Output the [X, Y] coordinate of the center of the cell containing the given text.  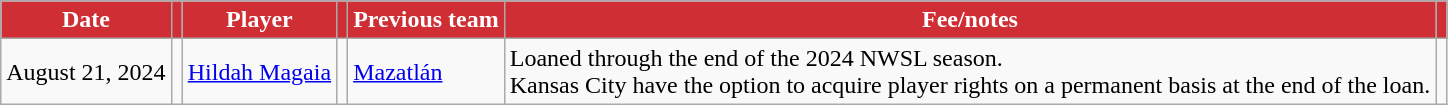
Date [86, 20]
Player [259, 20]
Previous team [426, 20]
Loaned through the end of the 2024 NWSL season.Kansas City have the option to acquire player rights on a permanent basis at the end of the loan. [970, 72]
Mazatlán [426, 72]
Hildah Magaia [259, 72]
August 21, 2024 [86, 72]
Fee/notes [970, 20]
